Detect which cell encompasses the target text, then output its (X, Y) center coordinate. 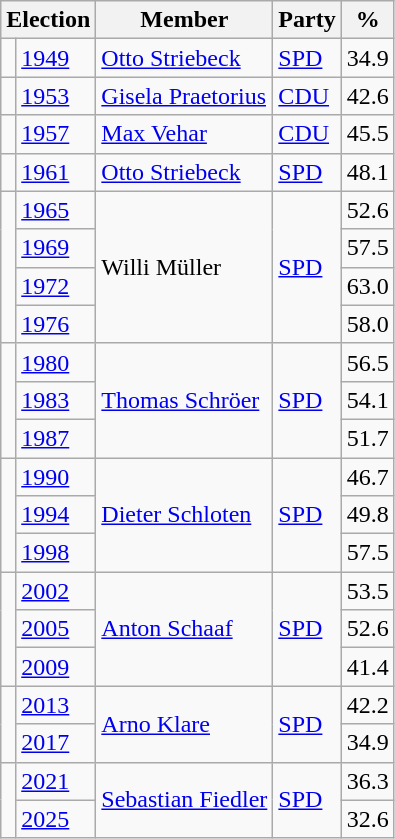
45.5 (368, 134)
54.1 (368, 400)
1990 (56, 477)
1957 (56, 134)
1961 (56, 172)
Election (48, 20)
Arno Klare (184, 724)
% (368, 20)
2013 (56, 705)
1998 (56, 553)
2002 (56, 591)
41.4 (368, 667)
Willi Müller (184, 267)
1980 (56, 362)
Member (184, 20)
1976 (56, 324)
Gisela Praetorius (184, 96)
63.0 (368, 286)
2017 (56, 743)
1969 (56, 248)
36.3 (368, 781)
2009 (56, 667)
1994 (56, 515)
1983 (56, 400)
53.5 (368, 591)
32.6 (368, 819)
46.7 (368, 477)
51.7 (368, 438)
Anton Schaaf (184, 629)
1987 (56, 438)
Max Vehar (184, 134)
2021 (56, 781)
48.1 (368, 172)
2025 (56, 819)
Thomas Schröer (184, 400)
42.2 (368, 705)
Dieter Schloten (184, 515)
49.8 (368, 515)
2005 (56, 629)
1949 (56, 58)
Sebastian Fiedler (184, 800)
56.5 (368, 362)
1965 (56, 210)
1972 (56, 286)
58.0 (368, 324)
42.6 (368, 96)
Party (307, 20)
1953 (56, 96)
